Capture the cell that displays the provided text and extract its [X, Y] central coordinate. 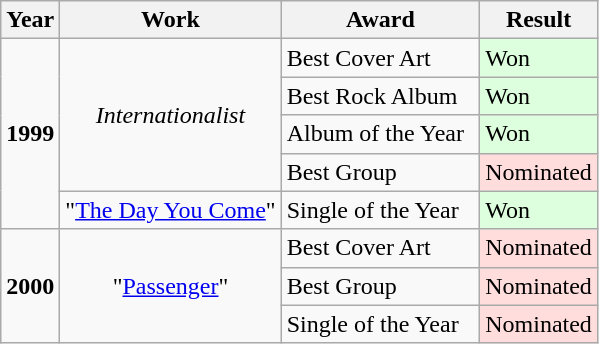
Work [170, 20]
"Passenger" [170, 286]
Best Rock Album [380, 96]
"The Day You Come" [170, 210]
Award [380, 20]
Internationalist [170, 115]
1999 [30, 134]
Year [30, 20]
Result [539, 20]
2000 [30, 286]
Album of the Year [380, 134]
